Capture the cell that displays the provided text and extract its [X, Y] central coordinate. 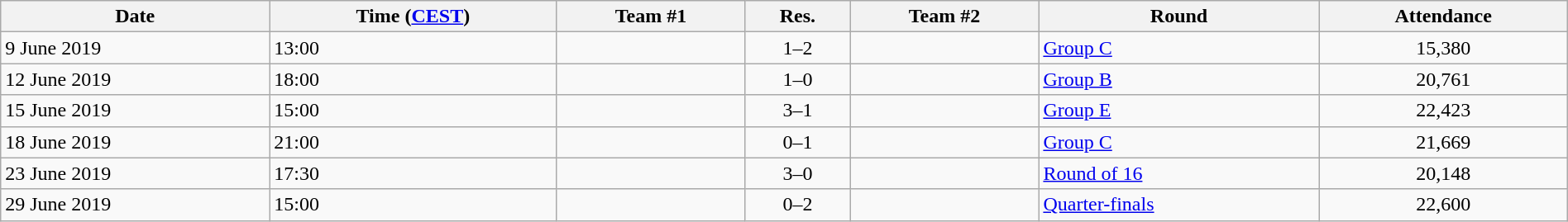
15,380 [1443, 48]
0–2 [797, 205]
22,423 [1443, 111]
1–0 [797, 79]
20,148 [1443, 173]
20,761 [1443, 79]
18:00 [414, 79]
Team #1 [651, 17]
15 June 2019 [136, 111]
Group B [1179, 79]
3–0 [797, 173]
Team #2 [944, 17]
Round of 16 [1179, 173]
Date [136, 17]
Round [1179, 17]
22,600 [1443, 205]
Quarter-finals [1179, 205]
Attendance [1443, 17]
17:30 [414, 173]
21,669 [1443, 142]
0–1 [797, 142]
12 June 2019 [136, 79]
Time (CEST) [414, 17]
9 June 2019 [136, 48]
Group E [1179, 111]
13:00 [414, 48]
21:00 [414, 142]
Res. [797, 17]
18 June 2019 [136, 142]
3–1 [797, 111]
23 June 2019 [136, 173]
1–2 [797, 48]
29 June 2019 [136, 205]
